Search for the cell housing the specified text and yield its (x, y) center coordinate. 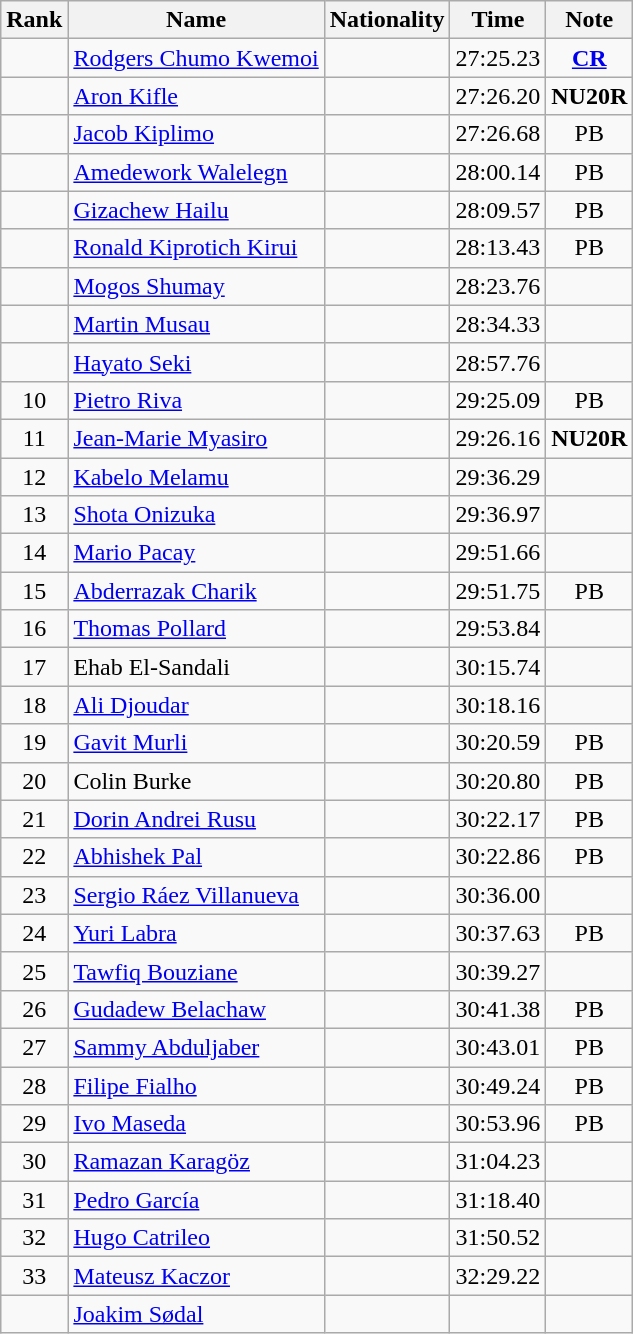
28:09.57 (498, 210)
15 (34, 591)
Note (590, 20)
Amedework Walelegn (196, 172)
27:26.68 (498, 134)
29:36.97 (498, 515)
Kabelo Melamu (196, 477)
30:18.16 (498, 705)
30 (34, 1162)
Pietro Riva (196, 400)
CR (590, 58)
Name (196, 20)
27 (34, 1047)
18 (34, 705)
Tawfiq Bouziane (196, 971)
Abderrazak Charik (196, 591)
22 (34, 857)
Colin Burke (196, 781)
29:36.29 (498, 477)
28:34.33 (498, 324)
Mario Pacay (196, 553)
24 (34, 933)
16 (34, 629)
28:57.76 (498, 362)
27:25.23 (498, 58)
Ali Djoudar (196, 705)
30:20.59 (498, 743)
Sammy Abduljaber (196, 1047)
Gavit Murli (196, 743)
23 (34, 895)
20 (34, 781)
Jacob Kiplimo (196, 134)
Abhishek Pal (196, 857)
28:00.14 (498, 172)
Time (498, 20)
Rodgers Chumo Kwemoi (196, 58)
Mateusz Kaczor (196, 1276)
Gizachew Hailu (196, 210)
17 (34, 667)
29:25.09 (498, 400)
Ramazan Karagöz (196, 1162)
30:22.86 (498, 857)
Filipe Fialho (196, 1085)
25 (34, 971)
Joakim Sødal (196, 1314)
14 (34, 553)
28:13.43 (498, 248)
12 (34, 477)
30:49.24 (498, 1085)
Rank (34, 20)
32 (34, 1238)
28:23.76 (498, 286)
28 (34, 1085)
30:53.96 (498, 1124)
19 (34, 743)
29:51.75 (498, 591)
Aron Kifle (196, 96)
33 (34, 1276)
Hugo Catrileo (196, 1238)
Mogos Shumay (196, 286)
Nationality (387, 20)
Ehab El-Sandali (196, 667)
29:51.66 (498, 553)
32:29.22 (498, 1276)
Hayato Seki (196, 362)
30:20.80 (498, 781)
31 (34, 1200)
27:26.20 (498, 96)
Thomas Pollard (196, 629)
Pedro García (196, 1200)
Dorin Andrei Rusu (196, 819)
Jean-Marie Myasiro (196, 438)
10 (34, 400)
29:26.16 (498, 438)
11 (34, 438)
Ronald Kiprotich Kirui (196, 248)
31:04.23 (498, 1162)
Yuri Labra (196, 933)
13 (34, 515)
31:50.52 (498, 1238)
Shota Onizuka (196, 515)
30:39.27 (498, 971)
29 (34, 1124)
Martin Musau (196, 324)
30:41.38 (498, 1009)
30:15.74 (498, 667)
Ivo Maseda (196, 1124)
29:53.84 (498, 629)
26 (34, 1009)
Sergio Ráez Villanueva (196, 895)
Gudadew Belachaw (196, 1009)
31:18.40 (498, 1200)
30:36.00 (498, 895)
30:22.17 (498, 819)
30:43.01 (498, 1047)
21 (34, 819)
30:37.63 (498, 933)
